Detect which cell encompasses the target text, then output its (X, Y) center coordinate. 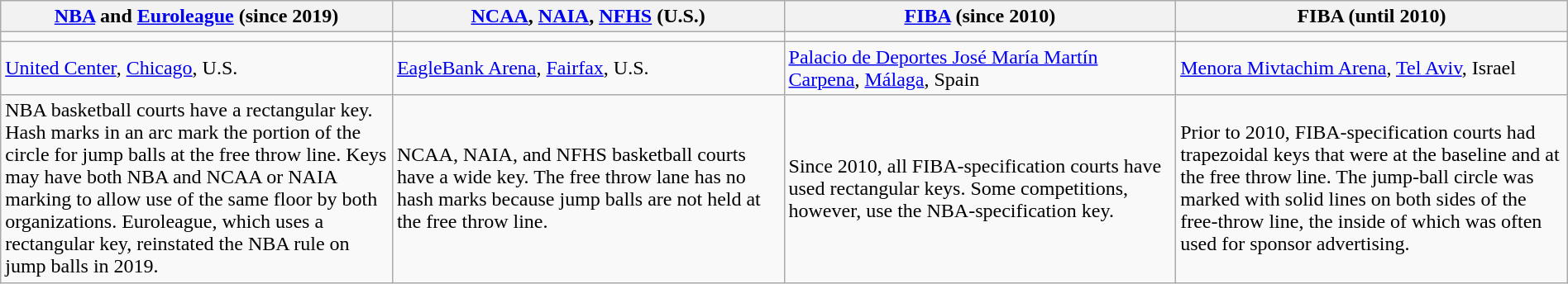
FIBA (since 2010) (980, 17)
Since 2010, all FIBA-specification courts have used rectangular keys. Some competitions, however, use the NBA-specification key. (980, 188)
United Center, Chicago, U.S. (197, 68)
NCAA, NAIA, NFHS (U.S.) (588, 17)
NBA and Euroleague (since 2019) (197, 17)
Menora Mivtachim Arena, Tel Aviv, Israel (1372, 68)
EagleBank Arena, Fairfax, U.S. (588, 68)
Palacio de Deportes José María Martín Carpena, Málaga, Spain (980, 68)
FIBA (until 2010) (1372, 17)
NCAA, NAIA, and NFHS basketball courts have a wide key. The free throw lane has no hash marks because jump balls are not held at the free throw line. (588, 188)
